Capture the cell that displays the provided text and extract its [X, Y] central coordinate. 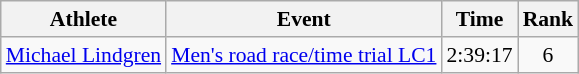
Rank [548, 19]
Men's road race/time trial LC1 [304, 55]
Time [479, 19]
6 [548, 55]
Event [304, 19]
Athlete [84, 19]
2:39:17 [479, 55]
Michael Lindgren [84, 55]
